Output the (x, y) coordinate of the center of the cell containing the given text.  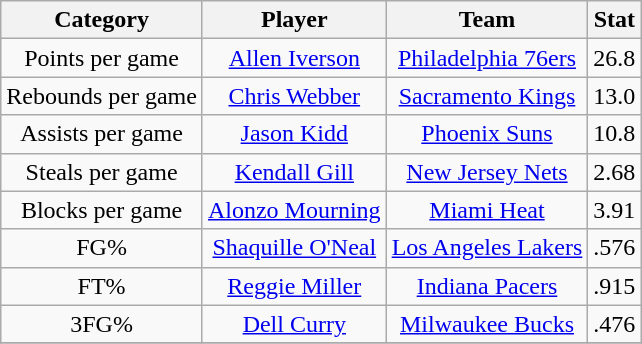
Stat (614, 20)
New Jersey Nets (487, 172)
26.8 (614, 58)
Team (487, 20)
Category (102, 20)
.476 (614, 324)
3.91 (614, 210)
Milwaukee Bucks (487, 324)
2.68 (614, 172)
Phoenix Suns (487, 134)
Blocks per game (102, 210)
Dell Curry (294, 324)
Rebounds per game (102, 96)
Points per game (102, 58)
FT% (102, 286)
.915 (614, 286)
Allen Iverson (294, 58)
Los Angeles Lakers (487, 248)
Sacramento Kings (487, 96)
Kendall Gill (294, 172)
Miami Heat (487, 210)
Jason Kidd (294, 134)
10.8 (614, 134)
Player (294, 20)
Philadelphia 76ers (487, 58)
Reggie Miller (294, 286)
Shaquille O'Neal (294, 248)
Indiana Pacers (487, 286)
Chris Webber (294, 96)
3FG% (102, 324)
13.0 (614, 96)
.576 (614, 248)
FG% (102, 248)
Alonzo Mourning (294, 210)
Steals per game (102, 172)
Assists per game (102, 134)
